For the text-containing cell, return its midpoint in (X, Y) coordinate format. 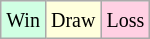
Win (24, 20)
Loss (126, 20)
Draw (72, 20)
